Return [X, Y] of the center of cell containing provided text 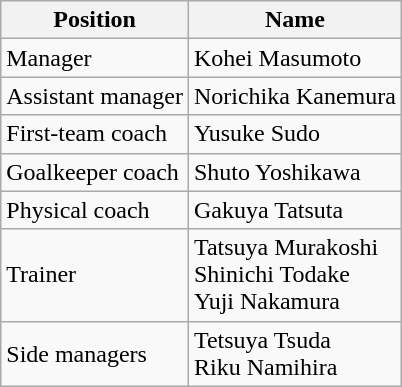
Trainer [95, 275]
Physical coach [95, 210]
Position [95, 20]
Side managers [95, 354]
Manager [95, 58]
Assistant manager [95, 96]
Gakuya Tatsuta [294, 210]
Tetsuya Tsuda Riku Namihira [294, 354]
Kohei Masumoto [294, 58]
Yusuke Sudo [294, 134]
Tatsuya Murakoshi Shinichi Todake Yuji Nakamura [294, 275]
First-team coach [95, 134]
Shuto Yoshikawa [294, 172]
Goalkeeper coach [95, 172]
Norichika Kanemura [294, 96]
Name [294, 20]
